Provide the (x, y) coordinate of the cell's center where the given text is located.  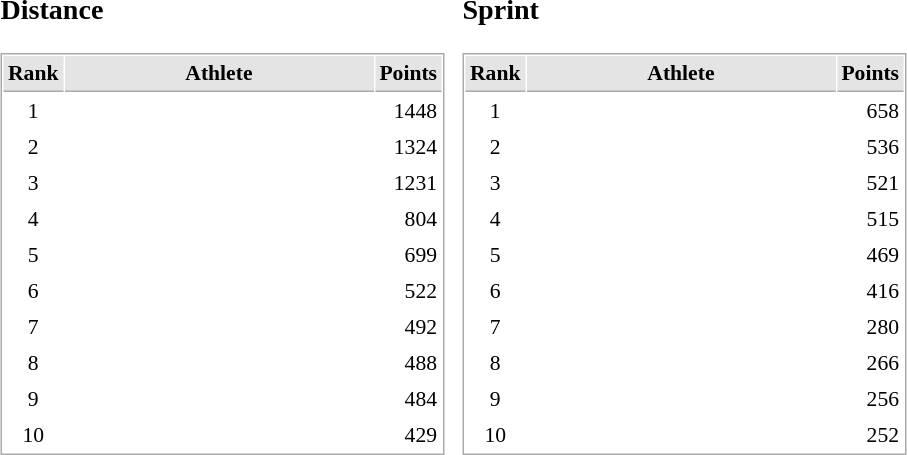
484 (408, 399)
492 (408, 327)
522 (408, 291)
1231 (408, 183)
515 (870, 219)
429 (408, 435)
280 (870, 327)
256 (870, 399)
699 (408, 255)
252 (870, 435)
1324 (408, 147)
658 (870, 111)
416 (870, 291)
804 (408, 219)
488 (408, 363)
266 (870, 363)
469 (870, 255)
536 (870, 147)
1448 (408, 111)
521 (870, 183)
